Determine the (X, Y) coordinate at the center of the cell enclosing the given text.  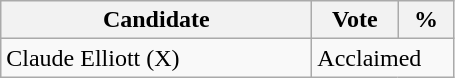
% (426, 20)
Candidate (156, 20)
Claude Elliott (X) (156, 58)
Vote (355, 20)
Acclaimed (383, 58)
